Detect which cell encompasses the target text, then output its [X, Y] center coordinate. 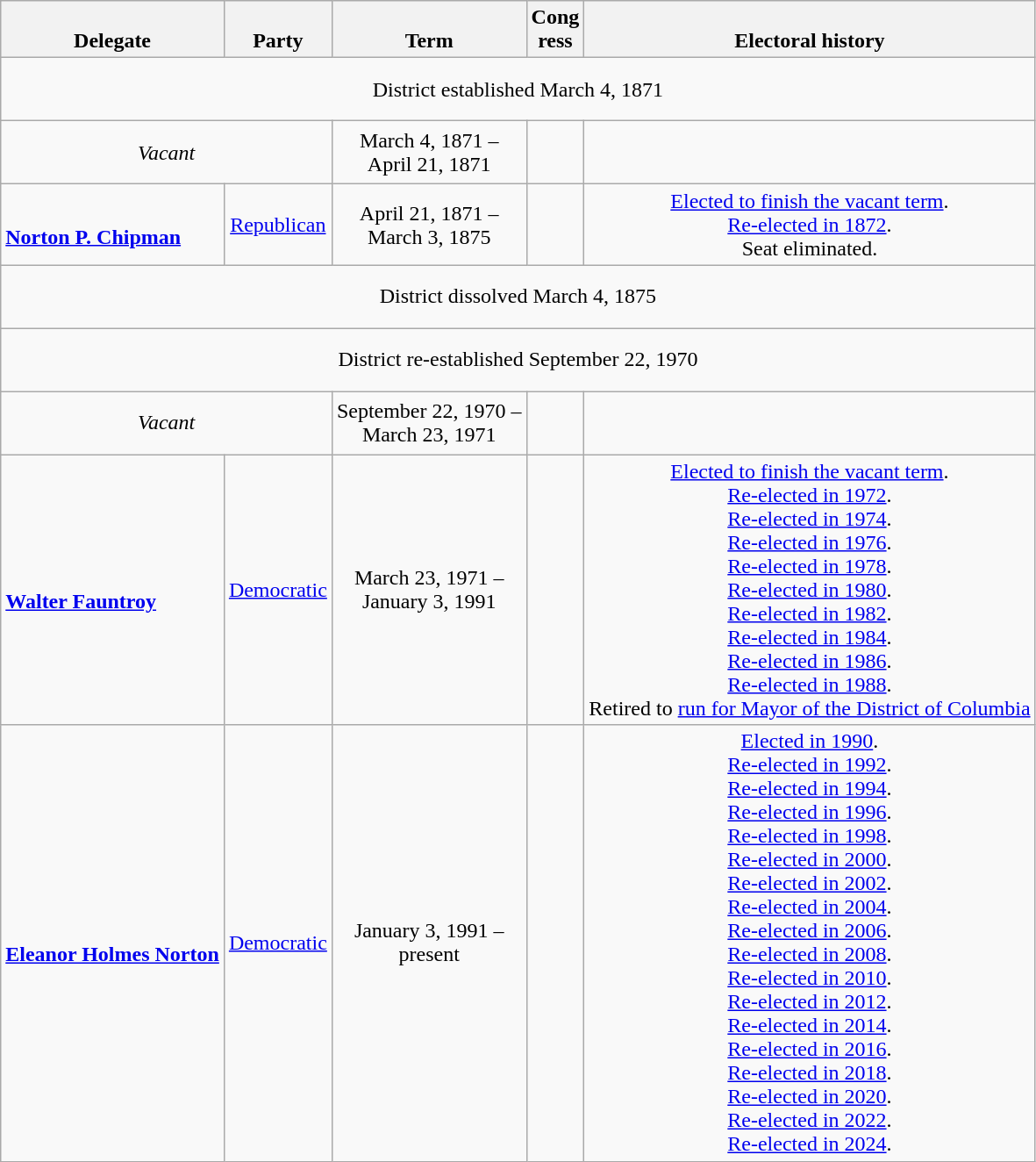
March 4, 1871 –April 21, 1871 [429, 153]
Norton P. Chipman [112, 225]
Congress [555, 30]
January 3, 1991 –present [429, 943]
Elected to finish the vacant term.Re-elected in 1872.Seat eliminated. [810, 225]
Party [277, 30]
Term [429, 30]
District dissolved March 4, 1875 [518, 297]
March 23, 1971 –January 3, 1991 [429, 590]
Republican [277, 225]
September 22, 1970 –March 23, 1971 [429, 423]
District established March 4, 1871 [518, 90]
Eleanor Holmes Norton [112, 943]
Electoral history [810, 30]
Delegate [112, 30]
District re-established September 22, 1970 [518, 360]
April 21, 1871 –March 3, 1875 [429, 225]
Walter Fauntroy [112, 590]
